For the text-containing cell, return its midpoint in [x, y] coordinate format. 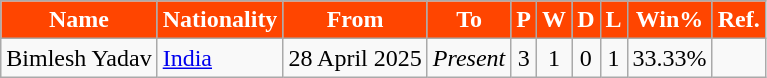
0 [586, 58]
D [586, 20]
W [554, 20]
28 April 2025 [355, 58]
33.33% [670, 58]
Bimlesh Yadav [79, 58]
L [614, 20]
Present [468, 58]
Ref. [738, 20]
3 [524, 58]
Name [79, 20]
From [355, 20]
P [524, 20]
Nationality [220, 20]
India [220, 58]
Win% [670, 20]
To [468, 20]
